Identify which cell holds the provided text, then report its (x, y) central coordinate. 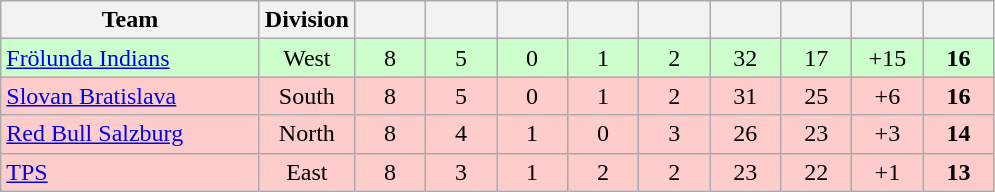
+15 (888, 58)
Division (306, 20)
13 (958, 172)
14 (958, 134)
17 (816, 58)
Slovan Bratislava (130, 96)
Frölunda Indians (130, 58)
32 (746, 58)
4 (460, 134)
26 (746, 134)
22 (816, 172)
North (306, 134)
TPS (130, 172)
31 (746, 96)
Team (130, 20)
West (306, 58)
25 (816, 96)
+6 (888, 96)
South (306, 96)
East (306, 172)
Red Bull Salzburg (130, 134)
+3 (888, 134)
+1 (888, 172)
